Locate the cell with the specified text and output its [x, y] center coordinate. 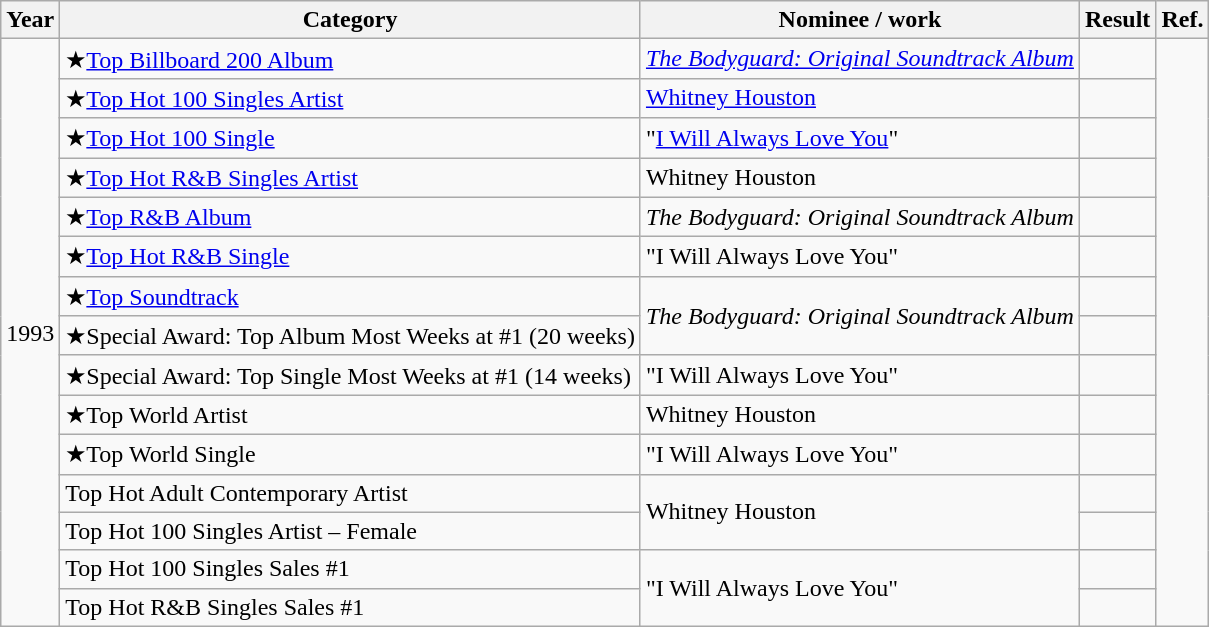
★Top Hot 100 Single [350, 138]
Ref. [1182, 20]
★Top R&B Album [350, 217]
Result [1117, 20]
1993 [30, 332]
Nominee / work [860, 20]
★Top Hot R&B Single [350, 257]
Year [30, 20]
★Top World Single [350, 454]
Top Hot 100 Singles Artist – Female [350, 531]
Top Hot 100 Singles Sales #1 [350, 569]
★Top World Artist [350, 415]
Category [350, 20]
Top Hot R&B Singles Sales #1 [350, 607]
Top Hot Adult Contemporary Artist [350, 493]
★Top Hot 100 Singles Artist [350, 98]
★Top Billboard 200 Album [350, 59]
★Top Hot R&B Singles Artist [350, 178]
★Top Soundtrack [350, 296]
★Special Award: Top Album Most Weeks at #1 (20 weeks) [350, 336]
★Special Award: Top Single Most Weeks at #1 (14 weeks) [350, 375]
